Output the [X, Y] coordinate of the center of the cell containing the given text.  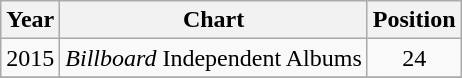
Billboard Independent Albums [214, 58]
Chart [214, 20]
24 [414, 58]
2015 [30, 58]
Year [30, 20]
Position [414, 20]
